Search for the cell housing the specified text and yield its (X, Y) center coordinate. 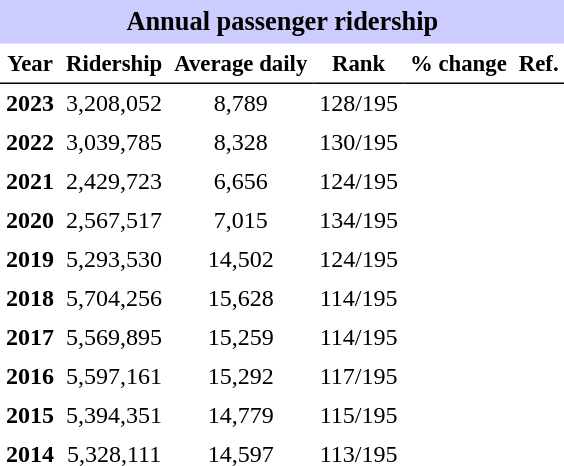
6,656 (240, 182)
8,789 (240, 104)
Ridership (114, 64)
14,779 (240, 416)
15,628 (240, 298)
115/195 (358, 416)
2022 (30, 142)
7,015 (240, 220)
2,429,723 (114, 182)
134/195 (358, 220)
5,597,161 (114, 376)
3,039,785 (114, 142)
Year (30, 64)
5,704,256 (114, 298)
Rank (358, 64)
15,259 (240, 338)
Average daily (240, 64)
8,328 (240, 142)
128/195 (358, 104)
2017 (30, 338)
2015 (30, 416)
3,208,052 (114, 104)
5,293,530 (114, 260)
5,394,351 (114, 416)
117/195 (358, 376)
14,502 (240, 260)
130/195 (358, 142)
% change (458, 64)
2018 (30, 298)
2,567,517 (114, 220)
2021 (30, 182)
5,569,895 (114, 338)
15,292 (240, 376)
2020 (30, 220)
2016 (30, 376)
2023 (30, 104)
2019 (30, 260)
